Provide the [x, y] coordinate of the cell's center where the given text is located.  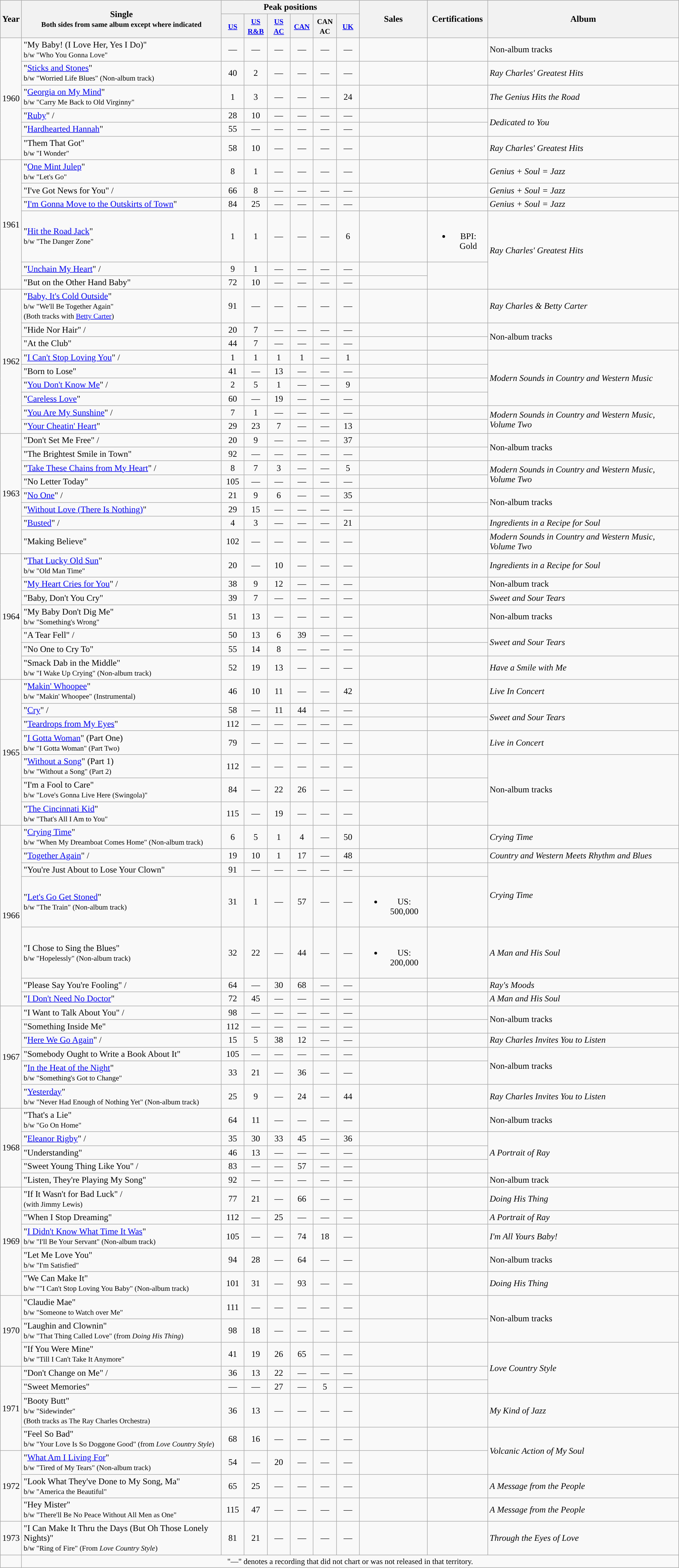
"No One to Cry To" [122, 649]
"Baby, It's Cold Outside"b/w "We'll Be Together Again"(Both tracks with Betty Carter) [122, 306]
Album [583, 19]
"Cry" / [122, 710]
I'm All Yours Baby! [583, 1236]
"Baby, Don't You Cry" [122, 598]
1961 [11, 224]
1966 [11, 916]
77 [233, 1199]
"If It Wasn't for Bad Luck" / (with Jimmy Lewis) [122, 1199]
"Look What They've Done to My Song, Ma"b/w "America the Beautiful" [122, 1486]
"When I Stop Dreaming" [122, 1218]
"Sweet Young Thing Like You" / [122, 1166]
"Your Cheatin' Heart" [122, 426]
Dedicated to You [583, 122]
"No Letter Today" [122, 481]
51 [233, 617]
"At the Club" [122, 344]
37 [348, 440]
"I Can Make It Thru the Days (But Oh Those Lonely Nights)"b/w "Ring of Fire" (From Love Country Style) [122, 1538]
16 [256, 1439]
1967 [11, 1057]
"The Cincinnati Kid"b/w "That's All I Am to You" [122, 813]
"Eleanor Rigby" / [122, 1138]
US AC [279, 26]
"The Brightest Smile in Town" [122, 454]
"You Are My Sunshine" / [122, 412]
Love Country Style [583, 1368]
"My Heart Cries for You" / [122, 584]
"I Don't Need No Doctor" [122, 999]
1965 [11, 752]
US: 500,000 [393, 902]
"Unchain My Heart" / [122, 269]
1960 [11, 99]
Certifications [458, 19]
Live In Concert [583, 691]
SingleBoth sides from same album except where indicated [122, 19]
"Take These Chains from My Heart" / [122, 468]
Volcanic Action of My Soul [583, 1450]
"Making Believe" [122, 542]
"I'm a Fool to Care"b/w "Love's Gonna Live Here (Swingola)" [122, 789]
"—" denotes a recording that did not chart or was not released in that territory. [350, 1561]
"Please Say You're Fooling" / [122, 985]
32 [233, 953]
"I Can't Stop Loving You" / [122, 357]
1963 [11, 493]
27 [279, 1387]
UK [348, 26]
"Don't Set Me Free" / [122, 440]
83 [233, 1166]
Modern Sounds in Country and Western Music [583, 378]
Year [11, 19]
42 [348, 691]
"Feel So Bad"b/w "Your Love Is So Doggone Good" (from Love Country Style) [122, 1439]
"I Gotta Woman" (Part One)b/w "I Gotta Woman" (Part Two) [122, 742]
81 [233, 1538]
"If You Were Mine"b/w "Till I Can't Take It Anymore" [122, 1354]
CAN [302, 26]
93 [302, 1284]
17 [302, 856]
94 [233, 1260]
Ray's Moods [583, 985]
CAN AC [325, 26]
1970 [11, 1331]
101 [233, 1284]
Live in Concert [583, 742]
"Georgia on My Mind"b/w "Carry Me Back to Old Virginny" [122, 97]
"Booty Butt"b/w "Sidewinder" (Both tracks as The Ray Charles Orchestra) [122, 1410]
"Together Again" / [122, 856]
"You Don't Know Me" / [122, 385]
Country and Western Meets Rhythm and Blues [583, 856]
"Hardhearted Hannah" [122, 129]
1962 [11, 361]
"No One" / [122, 495]
Sales [393, 19]
"Careless Love" [122, 399]
"Don't Change on Me" / [122, 1373]
"Understanding" [122, 1153]
US [233, 26]
102 [233, 542]
Ray Charles & Betty Carter [583, 306]
"Sweet Memories" [122, 1387]
"I've Got News for You" / [122, 190]
"I Chose to Sing the Blues"b/w "Hopelessly" (Non-album track) [122, 953]
52 [233, 668]
"I'm Gonna Move to the Outskirts of Town" [122, 204]
1972 [11, 1486]
47 [256, 1510]
"That Lucky Old Sun"b/w "Old Man Time" [122, 565]
"You're Just About to Lose Your Clown" [122, 870]
"We Can Make It"b/w ""I Can't Stop Loving You Baby" (Non-album track) [122, 1284]
"Them That Got"b/w "I Wonder" [122, 148]
1969 [11, 1241]
"Listen, They're Playing My Song" [122, 1180]
1964 [11, 617]
"Teardrops from My Eyes" [122, 724]
"Busted" / [122, 523]
"What Am I Living For"b/w "Tired of My Tears" (Non-album track) [122, 1462]
"Without Love (There Is Nothing)" [122, 509]
79 [233, 742]
1973 [11, 1538]
Through the Eyes of Love [583, 1538]
"Born to Lose" [122, 371]
"Hey Mister"b/w "There'll Be No Peace Without All Men as One" [122, 1510]
"Claudie Mae"b/w "Someone to Watch over Me" [122, 1307]
"Makin' Whoopee"b/w "Makin' Whoopee" (Instrumental) [122, 691]
US R&B [256, 26]
The Genius Hits the Road [583, 97]
54 [233, 1462]
"A Tear Fell" / [122, 635]
"I Want to Talk About You" / [122, 1013]
111 [233, 1307]
"Hit the Road Jack"b/w "The Danger Zone" [122, 236]
"Sticks and Stones"b/w "Worried Life Blues" (Non-album track) [122, 73]
"Something Inside Me" [122, 1026]
"But on the Other Hand Baby" [122, 283]
"Somebody Ought to Write a Book About It" [122, 1054]
Peak positions [290, 7]
"Let's Go Get Stoned"b/w "The Train" (Non-album track) [122, 902]
"Yesterday"b/w "Never Had Enough of Nothing Yet" (Non-album track) [122, 1096]
US: 200,000 [393, 953]
1968 [11, 1147]
"Ruby" / [122, 115]
60 [233, 399]
"In the Heat of the Night"b/w "Something's Got to Change" [122, 1072]
1971 [11, 1408]
"That's a Lie"b/w "Go On Home" [122, 1120]
"Hide Nor Hair" / [122, 330]
"I Didn't Know What Time It Was"b/w "I'll Be Your Servant" (Non-album track) [122, 1236]
My Kind of Jazz [583, 1410]
14 [256, 649]
"Let Me Love You"b/w "I'm Satisfied" [122, 1260]
"One Mint Julep"b/w "Let's Go" [122, 171]
"Without a Song" (Part 1)b/w "Without a Song" (Part 2) [122, 766]
BPI: Gold [458, 236]
74 [302, 1236]
"Crying Time"b/w "When My Dreamboat Comes Home" (Non-album track) [122, 837]
"My Baby Don't Dig Me"b/w "Something's Wrong" [122, 617]
"Laughin and Clownin"b/w "That Thing Called Love" (from Doing His Thing) [122, 1331]
"Here We Go Again" / [122, 1040]
Have a Smile with Me [583, 668]
"Smack Dab in the Middle"b/w "I Wake Up Crying" (Non-album track) [122, 668]
48 [348, 856]
40 [233, 73]
23 [256, 426]
"My Baby! (I Love Her, Yes I Do)"b/w "Who You Gonna Love" [122, 49]
